Capture the cell that displays the provided text and extract its (X, Y) central coordinate. 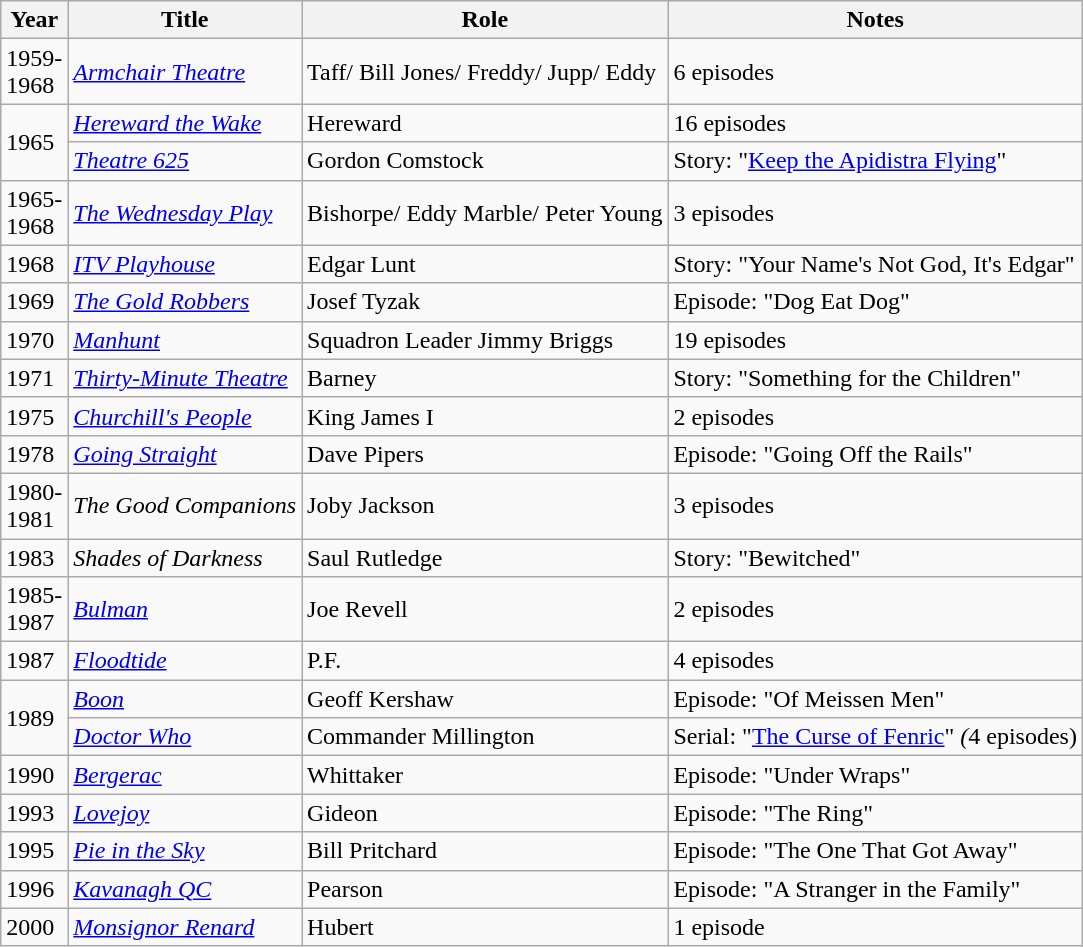
1959-1968 (34, 72)
Shades of Darkness (185, 557)
Title (185, 20)
1965 (34, 142)
Gordon Comstock (485, 161)
Monsignor Renard (185, 927)
Episode: "The Ring" (876, 813)
Joby Jackson (485, 506)
King James I (485, 416)
Story: "Something for the Children" (876, 378)
Bulman (185, 610)
Floodtide (185, 661)
Squadron Leader Jimmy Briggs (485, 340)
Geoff Kershaw (485, 699)
The Good Companions (185, 506)
1987 (34, 661)
1990 (34, 775)
Episode: "Of Meissen Men" (876, 699)
6 episodes (876, 72)
Bill Pritchard (485, 851)
Bergerac (185, 775)
Thirty-Minute Theatre (185, 378)
1995 (34, 851)
Episode: "The One That Got Away" (876, 851)
Joe Revell (485, 610)
1983 (34, 557)
1978 (34, 454)
Hubert (485, 927)
16 episodes (876, 123)
1 episode (876, 927)
Pearson (485, 889)
Josef Tyzak (485, 302)
ITV Playhouse (185, 264)
The Gold Robbers (185, 302)
The Wednesday Play (185, 212)
Story: "Keep the Apidistra Flying" (876, 161)
Manhunt (185, 340)
Year (34, 20)
Edgar Lunt (485, 264)
Episode: "A Stranger in the Family" (876, 889)
Theatre 625 (185, 161)
Doctor Who (185, 737)
Going Straight (185, 454)
1968 (34, 264)
1996 (34, 889)
1970 (34, 340)
1975 (34, 416)
Pie in the Sky (185, 851)
Hereward the Wake (185, 123)
Bishorpe/ Eddy Marble/ Peter Young (485, 212)
Taff/ Bill Jones/ Freddy/ Jupp/ Eddy (485, 72)
Story: "Your Name's Not God, It's Edgar" (876, 264)
Hereward (485, 123)
Episode: "Dog Eat Dog" (876, 302)
1993 (34, 813)
1985-1987 (34, 610)
Role (485, 20)
Lovejoy (185, 813)
Serial: "The Curse of Fenric" (4 episodes) (876, 737)
Episode: "Going Off the Rails" (876, 454)
Story: "Bewitched" (876, 557)
P.F. (485, 661)
Kavanagh QC (185, 889)
2000 (34, 927)
Notes (876, 20)
19 episodes (876, 340)
Episode: "Under Wraps" (876, 775)
Saul Rutledge (485, 557)
Dave Pipers (485, 454)
Commander Millington (485, 737)
Armchair Theatre (185, 72)
1989 (34, 718)
1969 (34, 302)
Churchill's People (185, 416)
4 episodes (876, 661)
1965-1968 (34, 212)
1971 (34, 378)
Gideon (485, 813)
1980-1981 (34, 506)
Boon (185, 699)
Barney (485, 378)
Whittaker (485, 775)
